Identify which cell holds the provided text, then report its (x, y) central coordinate. 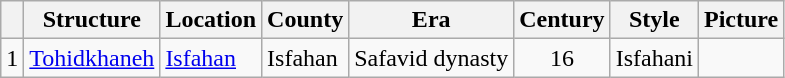
Isfahani (654, 58)
County (306, 20)
Location (211, 20)
Tohidkhaneh (92, 58)
1 (12, 58)
Structure (92, 20)
16 (562, 58)
Era (432, 20)
Safavid dynasty (432, 58)
Style (654, 20)
Picture (740, 20)
Century (562, 20)
